Search for the cell housing the specified text and yield its [X, Y] center coordinate. 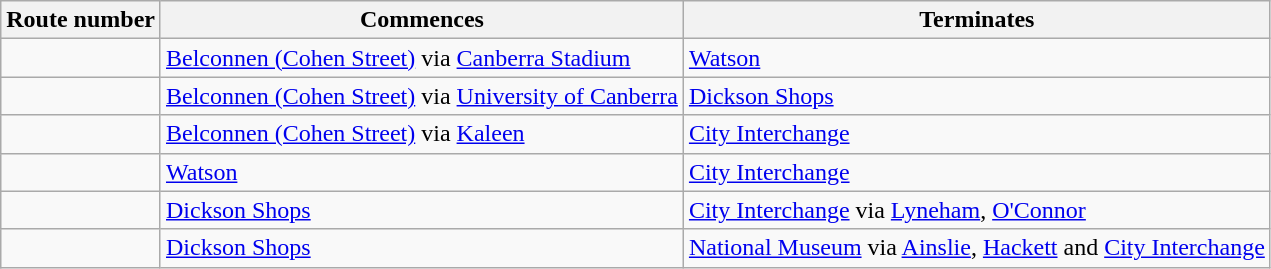
City Interchange via Lyneham, O'Connor [976, 210]
Belconnen (Cohen Street) via Canberra Stadium [422, 58]
Belconnen (Cohen Street) via Kaleen [422, 134]
Terminates [976, 20]
National Museum via Ainslie, Hackett and City Interchange [976, 248]
Route number [81, 20]
Belconnen (Cohen Street) via University of Canberra [422, 96]
Commences [422, 20]
